Identify which cell holds the provided text, then report its (x, y) central coordinate. 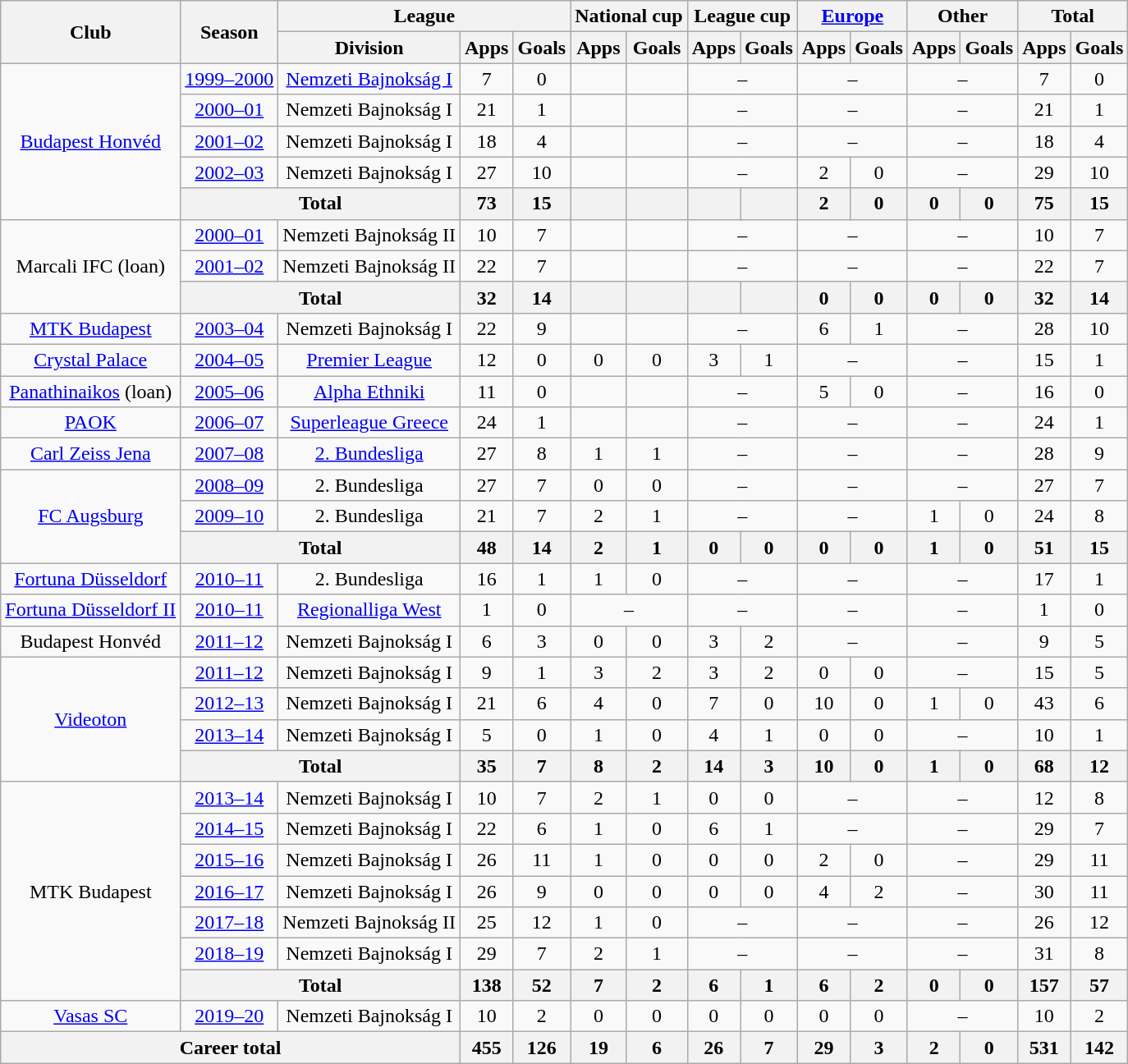
Career total (231, 1048)
FC Augsburg (90, 516)
35 (487, 766)
2014–15 (230, 828)
League cup (742, 16)
Crystal Palace (90, 360)
126 (542, 1048)
25 (487, 923)
51 (1044, 548)
2005–06 (230, 392)
Season (230, 32)
2012–13 (230, 704)
2016–17 (230, 891)
68 (1044, 766)
142 (1099, 1048)
57 (1099, 985)
52 (542, 985)
19 (598, 1048)
31 (1044, 954)
2003–04 (230, 328)
43 (1044, 704)
Club (90, 32)
Fortuna Düsseldorf (90, 579)
2006–07 (230, 423)
73 (487, 204)
48 (487, 548)
Alpha Ethniki (369, 392)
17 (1044, 579)
League (424, 16)
75 (1044, 204)
Europe (852, 16)
PAOK (90, 423)
2008–09 (230, 485)
2017–18 (230, 923)
Fortuna Düsseldorf II (90, 610)
531 (1044, 1048)
2007–08 (230, 454)
Regionalliga West (369, 610)
Carl Zeiss Jena (90, 454)
2002–03 (230, 172)
2015–16 (230, 860)
Other (962, 16)
Marcali IFC (loan) (90, 266)
Premier League (369, 360)
Superleague Greece (369, 423)
138 (487, 985)
Videoton (90, 719)
2009–10 (230, 516)
1999–2000 (230, 79)
30 (1044, 891)
455 (487, 1048)
157 (1044, 985)
2004–05 (230, 360)
Vasas SC (90, 1016)
Division (369, 48)
2019–20 (230, 1016)
2018–19 (230, 954)
Panathinaikos (loan) (90, 392)
National cup (629, 16)
